Output the [X, Y] coordinate of the center of the cell containing the given text.  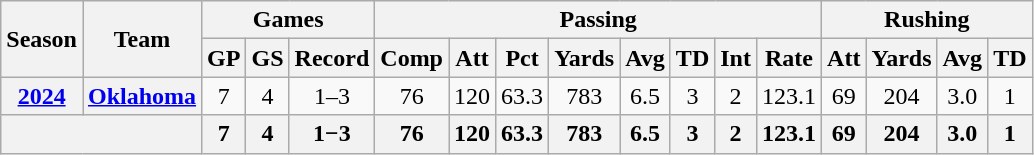
Record [332, 58]
Comp [412, 58]
Season [42, 39]
GP [224, 58]
Int [736, 58]
Oklahoma [142, 96]
Rushing [928, 20]
Team [142, 39]
Rate [788, 58]
Pct [522, 58]
1–3 [332, 96]
1−3 [332, 134]
GS [268, 58]
Games [288, 20]
Passing [598, 20]
2024 [42, 96]
